For the text-containing cell, return its midpoint in (X, Y) coordinate format. 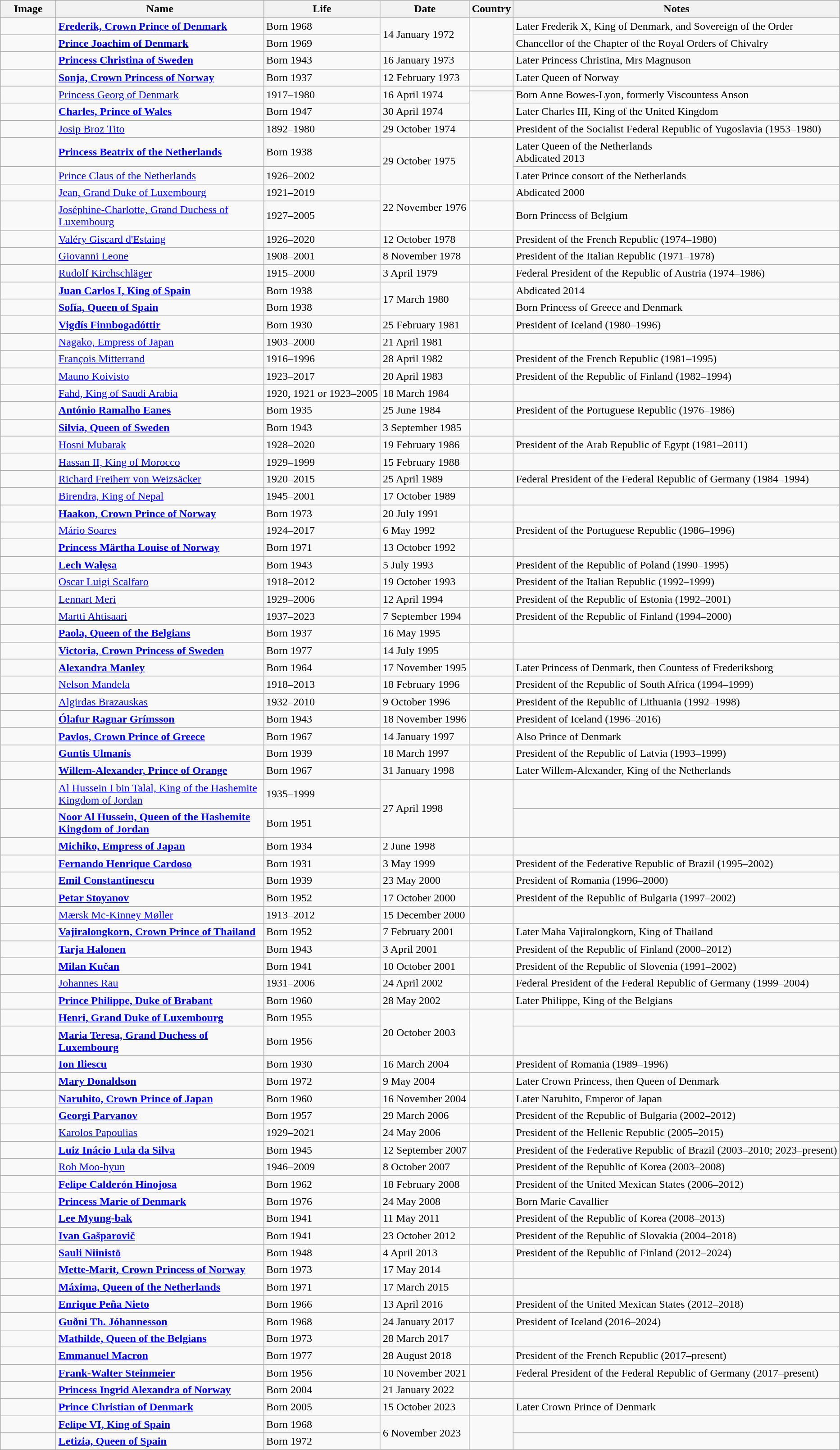
Born 1955 (322, 1018)
Victoria, Crown Princess of Sweden (159, 650)
Born Princess of Greece and Denmark (677, 308)
Later Crown Princess, then Queen of Denmark (677, 1081)
Valéry Giscard d'Estaing (159, 239)
Karolos Papoulias (159, 1133)
1926–2002 (322, 175)
Al Hussein I bin Talal, King of the Hashemite Kingdom of Jordan (159, 794)
Guntis Ulmanis (159, 753)
3 April 1979 (425, 273)
Joséphine-Charlotte, Grand Duchess of Luxembourg (159, 215)
31 January 1998 (425, 770)
Charles, Prince of Wales (159, 112)
21 April 1981 (425, 342)
10 October 2001 (425, 966)
President of the French Republic (2017–present) (677, 1355)
1913–2012 (322, 915)
23 May 2000 (425, 881)
1921–2019 (322, 192)
Willem-Alexander, Prince of Orange (159, 770)
Sonja, Crown Princess of Norway (159, 77)
President of the Republic of Bulgaria (1997–2002) (677, 898)
8 October 2007 (425, 1167)
28 May 2002 (425, 1000)
Ivan Gašparovič (159, 1236)
Chancellor of the Chapter of the Royal Orders of Chivalry (677, 43)
1917–1980 (322, 95)
3 May 1999 (425, 864)
15 February 1988 (425, 462)
Vajiralongkorn, Crown Prince of Thailand (159, 932)
Milan Kučan (159, 966)
22 November 1976 (425, 207)
23 October 2012 (425, 1236)
François Mitterrand (159, 359)
Paola, Queen of the Belgians (159, 633)
President of the Republic of Finland (2000–2012) (677, 949)
25 February 1981 (425, 325)
Born 1947 (322, 112)
20 July 1991 (425, 513)
16 April 1974 (425, 95)
Later Willem-Alexander, King of the Netherlands (677, 770)
11 May 2011 (425, 1218)
Michiko, Empress of Japan (159, 846)
Fernando Henrique Cardoso (159, 864)
1945–2001 (322, 496)
President of the Republic of Finland (1982–1994) (677, 376)
Born 1976 (322, 1201)
Johannes Rau (159, 983)
Mærsk Mc-Kinney Møller (159, 915)
Juan Carlos I, King of Spain (159, 291)
Born 1945 (322, 1150)
Enrique Peña Nieto (159, 1304)
24 May 2008 (425, 1201)
16 March 2004 (425, 1064)
9 October 1996 (425, 702)
27 April 1998 (425, 809)
President of the Portuguese Republic (1986–1996) (677, 531)
Mauno Koivisto (159, 376)
28 August 2018 (425, 1355)
President of Iceland (1980–1996) (677, 325)
Máxima, Queen of the Netherlands (159, 1287)
13 April 2016 (425, 1304)
Felipe VI, King of Spain (159, 1424)
14 July 1995 (425, 650)
3 April 2001 (425, 949)
2 June 1998 (425, 846)
29 October 1974 (425, 129)
1892–1980 (322, 129)
1916–1996 (322, 359)
Fahd, King of Saudi Arabia (159, 393)
Federal President of the Federal Republic of Germany (2017–present) (677, 1373)
Haakon, Crown Prince of Norway (159, 513)
Pavlos, Crown Prince of Greece (159, 736)
Oscar Luigi Scalfaro (159, 582)
Noor Al Hussein, Queen of the Hashemite Kingdom of Jordan (159, 823)
Life (322, 9)
1928–2020 (322, 445)
Princess Beatrix of the Netherlands (159, 152)
Nagako, Empress of Japan (159, 342)
President of the Republic of Poland (1990–1995) (677, 565)
1915–2000 (322, 273)
Later Naruhito, Emperor of Japan (677, 1099)
Later Maha Vajiralongkorn, King of Thailand (677, 932)
25 June 1984 (425, 410)
Georgi Parvanov (159, 1116)
Later Queen of Norway (677, 77)
1918–2012 (322, 582)
18 February 2008 (425, 1184)
Hosni Mubarak (159, 445)
President of the Republic of Bulgaria (2002–2012) (677, 1116)
President of the Italian Republic (1992–1999) (677, 582)
President of Romania (1989–1996) (677, 1064)
Alexandra Manley (159, 668)
Abdicated 2000 (677, 192)
Federal President of the Federal Republic of Germany (1999–2004) (677, 983)
President of the United Mexican States (2012–2018) (677, 1304)
1920–2015 (322, 479)
14 January 1997 (425, 736)
Later Philippe, King of the Belgians (677, 1000)
Later Queen of the NetherlandsAbdicated 2013 (677, 152)
Emmanuel Macron (159, 1355)
Henri, Grand Duke of Luxembourg (159, 1018)
17 March 1980 (425, 299)
Luiz Inácio Lula da Silva (159, 1150)
Vigdís Finnbogadóttir (159, 325)
President of Iceland (2016–2024) (677, 1321)
Ion Iliescu (159, 1064)
Prince Philippe, Duke of Brabant (159, 1000)
President of the Republic of Korea (2008–2013) (677, 1218)
President of the Republic of Latvia (1993–1999) (677, 753)
6 May 1992 (425, 531)
President of the Republic of Lithuania (1992–1998) (677, 702)
Later Frederik X, King of Denmark, and Sovereign of the Order (677, 26)
President of the French Republic (1974–1980) (677, 239)
Frederik, Crown Prince of Denmark (159, 26)
Tarja Halonen (159, 949)
29 October 1975 (425, 160)
Roh Moo-hyun (159, 1167)
Born 1931 (322, 864)
19 October 1993 (425, 582)
24 January 2017 (425, 1321)
14 January 1972 (425, 35)
Letizia, Queen of Spain (159, 1441)
1920, 1921 or 1923–2005 (322, 393)
Born 1935 (322, 410)
16 November 2004 (425, 1099)
Later Prince consort of the Netherlands (677, 175)
President of the Hellenic Republic (2005–2015) (677, 1133)
15 October 2023 (425, 1407)
President of the Portuguese Republic (1976–1986) (677, 410)
Image (28, 9)
1929–2006 (322, 599)
Sofía, Queen of Spain (159, 308)
8 November 1978 (425, 256)
Maria Teresa, Grand Duchess of Luxembourg (159, 1041)
16 January 1973 (425, 60)
Federal President of the Republic of Austria (1974–1986) (677, 273)
1924–2017 (322, 531)
Mário Soares (159, 531)
1918–2013 (322, 685)
29 March 2006 (425, 1116)
1926–2020 (322, 239)
18 March 1997 (425, 753)
3 September 1985 (425, 427)
Jean, Grand Duke of Luxembourg (159, 192)
21 January 2022 (425, 1390)
12 October 1978 (425, 239)
6 November 2023 (425, 1433)
16 May 1995 (425, 633)
19 February 1986 (425, 445)
Prince Christian of Denmark (159, 1407)
Abdicated 2014 (677, 291)
30 April 1974 (425, 112)
President of the Republic of Korea (2003–2008) (677, 1167)
17 October 1989 (425, 496)
Mette-Marit, Crown Princess of Norway (159, 1270)
Born 1962 (322, 1184)
President of the Federative Republic of Brazil (1995–2002) (677, 864)
Emil Constantinescu (159, 881)
7 February 2001 (425, 932)
Later Princess Christina, Mrs Magnuson (677, 60)
Country (491, 9)
President of the Republic of Slovakia (2004–2018) (677, 1236)
Hassan II, King of Morocco (159, 462)
1929–1999 (322, 462)
Giovanni Leone (159, 256)
President of the Arab Republic of Egypt (1981–2011) (677, 445)
Frank-Walter Steinmeier (159, 1373)
President of the Socialist Federal Republic of Yugoslavia (1953–1980) (677, 129)
Federal President of the Federal Republic of Germany (1984–1994) (677, 479)
President of the Federative Republic of Brazil (2003–2010; 2023–present) (677, 1150)
Ólafur Ragnar Grímsson (159, 719)
President of the French Republic (1981–1995) (677, 359)
17 March 2015 (425, 1287)
Princess Georg of Denmark (159, 95)
1927–2005 (322, 215)
Later Princess of Denmark, then Countess of Frederiksborg (677, 668)
12 February 1973 (425, 77)
António Ramalho Eanes (159, 410)
Also Prince of Denmark (677, 736)
Prince Joachim of Denmark (159, 43)
1931–2006 (322, 983)
28 March 2017 (425, 1338)
1946–2009 (322, 1167)
1903–2000 (322, 342)
Born 1934 (322, 846)
Born Anne Bowes-Lyon, formerly Viscountess Anson (677, 95)
Notes (677, 9)
President of the Republic of South Africa (1994–1999) (677, 685)
Algirdas Brazauskas (159, 702)
Lennart Meri (159, 599)
Born 2005 (322, 1407)
Guðni Th. Jóhannesson (159, 1321)
President of Romania (1996–2000) (677, 881)
Princess Marie of Denmark (159, 1201)
Naruhito, Crown Prince of Japan (159, 1099)
24 May 2006 (425, 1133)
President of the Republic of Estonia (1992–2001) (677, 599)
Martti Ahtisaari (159, 616)
Born 1969 (322, 43)
Name (159, 9)
Birendra, King of Nepal (159, 496)
President of the United Mexican States (2006–2012) (677, 1184)
Later Crown Prince of Denmark (677, 1407)
13 October 1992 (425, 548)
Mary Donaldson (159, 1081)
Princess Christina of Sweden (159, 60)
1932–2010 (322, 702)
15 December 2000 (425, 915)
17 May 2014 (425, 1270)
Lee Myung-bak (159, 1218)
Felipe Calderón Hinojosa (159, 1184)
28 April 1982 (425, 359)
1929–2021 (322, 1133)
Lech Wałęsa (159, 565)
Princess Ingrid Alexandra of Norway (159, 1390)
24 April 2002 (425, 983)
Princess Märtha Louise of Norway (159, 548)
Mathilde, Queen of the Belgians (159, 1338)
5 July 1993 (425, 565)
Born 1951 (322, 823)
Nelson Mandela (159, 685)
20 October 2003 (425, 1032)
Date (425, 9)
4 April 2013 (425, 1253)
Richard Freiherr von Weizsäcker (159, 479)
Josip Broz Tito (159, 129)
12 September 2007 (425, 1150)
7 September 1994 (425, 616)
Later Charles III, King of the United Kingdom (677, 112)
Born 1964 (322, 668)
Born 2004 (322, 1390)
1923–2017 (322, 376)
1908–2001 (322, 256)
1937–2023 (322, 616)
Silvia, Queen of Sweden (159, 427)
25 April 1989 (425, 479)
Sauli Niinistö (159, 1253)
President of the Republic of Finland (2012–2024) (677, 1253)
1935–1999 (322, 794)
18 November 1996 (425, 719)
10 November 2021 (425, 1373)
Born Marie Cavallier (677, 1201)
Born Princess of Belgium (677, 215)
9 May 2004 (425, 1081)
Born 1966 (322, 1304)
President of the Republic of Slovenia (1991–2002) (677, 966)
Born 1957 (322, 1116)
President of the Republic of Finland (1994–2000) (677, 616)
17 October 2000 (425, 898)
Prince Claus of the Netherlands (159, 175)
Petar Stoyanov (159, 898)
12 April 1994 (425, 599)
President of Iceland (1996–2016) (677, 719)
18 February 1996 (425, 685)
Born 1948 (322, 1253)
17 November 1995 (425, 668)
President of the Italian Republic (1971–1978) (677, 256)
20 April 1983 (425, 376)
18 March 1984 (425, 393)
Rudolf Kirchschläger (159, 273)
